Return the (x, y) coordinate for the center point of the cell that contains the specified text.  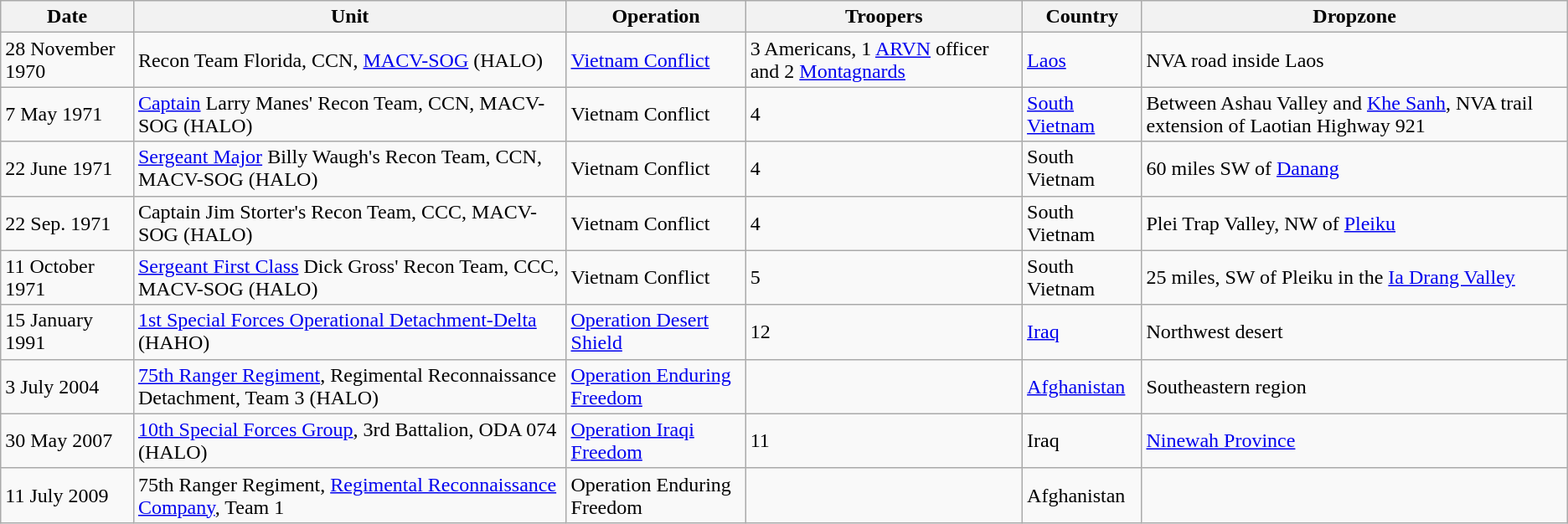
Troopers (884, 17)
30 May 2007 (67, 440)
7 May 1971 (67, 114)
22 Sep. 1971 (67, 223)
75th Ranger Regiment, Regimental Reconnaissance Detachment, Team 3 (HALO) (350, 387)
15 January 1991 (67, 331)
Sergeant Major Billy Waugh's Recon Team, CCN, MACV-SOG (HALO) (350, 169)
11 October 1971 (67, 278)
11 July 2009 (67, 496)
Unit (350, 17)
3 July 2004 (67, 387)
Operation Desert Shield (656, 331)
11 (884, 440)
Recon Team Florida, CCN, MACV-SOG (HALO) (350, 60)
Operation Iraqi Freedom (656, 440)
Captain Larry Manes' Recon Team, CCN, MACV-SOG (HALO) (350, 114)
22 June 1971 (67, 169)
60 miles SW of Danang (1354, 169)
Plei Trap Valley, NW of Pleiku (1354, 223)
10th Special Forces Group, 3rd Battalion, ODA 074 (HALO) (350, 440)
28 November 1970 (67, 60)
Between Ashau Valley and Khe Sanh, NVA trail extension of Laotian Highway 921 (1354, 114)
3 Americans, 1 ARVN officer and 2 Montagnards (884, 60)
75th Ranger Regiment, Regimental Reconnaissance Company, Team 1 (350, 496)
25 miles, SW of Pleiku in the Ia Drang Valley (1354, 278)
5 (884, 278)
Dropzone (1354, 17)
Ninewah Province (1354, 440)
12 (884, 331)
Sergeant First Class Dick Gross' Recon Team, CCC, MACV-SOG (HALO) (350, 278)
1st Special Forces Operational Detachment-Delta (HAHO) (350, 331)
Laos (1082, 60)
Captain Jim Storter's Recon Team, CCC, MACV-SOG (HALO) (350, 223)
Operation (656, 17)
Northwest desert (1354, 331)
NVA road inside Laos (1354, 60)
Southeastern region (1354, 387)
Country (1082, 17)
Date (67, 17)
